Extract the (X, Y) coordinate from the center of the cell holding the provided text.  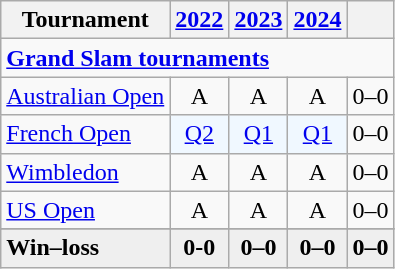
Tournament (86, 20)
Q2 (200, 134)
2022 (200, 20)
Win–loss (86, 248)
0-0 (200, 248)
2024 (318, 20)
2023 (258, 20)
Grand Slam tournaments (198, 58)
Wimbledon (86, 172)
French Open (86, 134)
US Open (86, 210)
Australian Open (86, 96)
